Search for the cell housing the specified text and yield its [x, y] center coordinate. 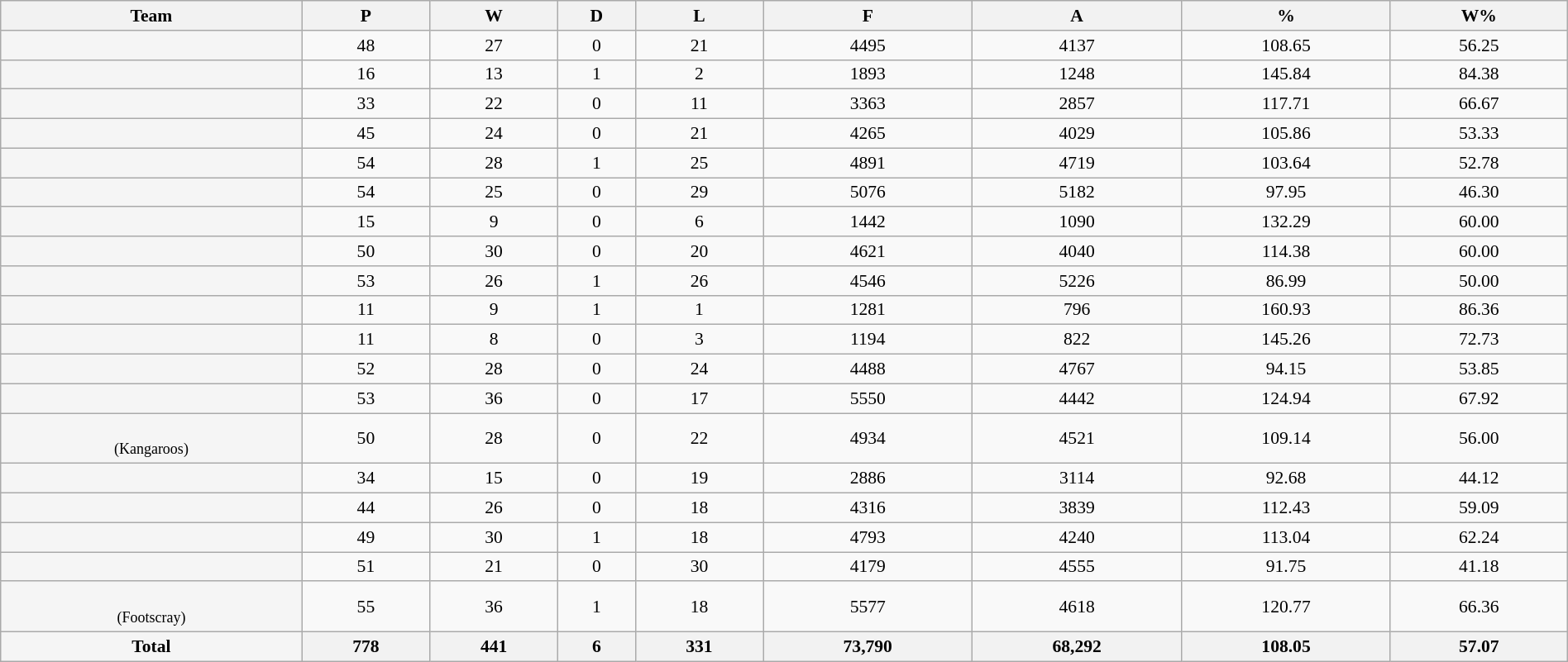
4316 [868, 508]
5182 [1077, 193]
27 [495, 45]
86.99 [1287, 281]
A [1077, 16]
778 [366, 647]
4891 [868, 163]
4137 [1077, 45]
48 [366, 45]
46.30 [1479, 193]
105.86 [1287, 134]
5550 [868, 398]
50.00 [1479, 281]
1442 [868, 222]
2886 [868, 479]
4179 [868, 567]
44.12 [1479, 479]
73,790 [868, 647]
796 [1077, 310]
822 [1077, 340]
4265 [868, 134]
1248 [1077, 74]
2857 [1077, 104]
4040 [1077, 251]
29 [700, 193]
4934 [868, 438]
91.75 [1287, 567]
62.24 [1479, 537]
53.33 [1479, 134]
52 [366, 369]
124.94 [1287, 398]
72.73 [1479, 340]
51 [366, 567]
% [1287, 16]
55 [366, 607]
49 [366, 537]
86.36 [1479, 310]
D [596, 16]
2 [700, 74]
1281 [868, 310]
1194 [868, 340]
67.92 [1479, 398]
1893 [868, 74]
4240 [1077, 537]
4495 [868, 45]
108.65 [1287, 45]
66.36 [1479, 607]
(Footscray) [151, 607]
F [868, 16]
109.14 [1287, 438]
P [366, 16]
4488 [868, 369]
441 [495, 647]
19 [700, 479]
3 [700, 340]
52.78 [1479, 163]
3114 [1077, 479]
132.29 [1287, 222]
331 [700, 647]
5076 [868, 193]
Team [151, 16]
113.04 [1287, 537]
L [700, 16]
4442 [1077, 398]
3363 [868, 104]
4793 [868, 537]
66.67 [1479, 104]
84.38 [1479, 74]
53.85 [1479, 369]
120.77 [1287, 607]
34 [366, 479]
Total [151, 647]
17 [700, 398]
41.18 [1479, 567]
16 [366, 74]
4555 [1077, 567]
68,292 [1077, 647]
(Kangaroos) [151, 438]
97.95 [1287, 193]
20 [700, 251]
56.25 [1479, 45]
W [495, 16]
3839 [1077, 508]
13 [495, 74]
4767 [1077, 369]
5226 [1077, 281]
117.71 [1287, 104]
103.64 [1287, 163]
45 [366, 134]
33 [366, 104]
4621 [868, 251]
94.15 [1287, 369]
4719 [1077, 163]
44 [366, 508]
56.00 [1479, 438]
108.05 [1287, 647]
1090 [1077, 222]
145.26 [1287, 340]
W% [1479, 16]
92.68 [1287, 479]
112.43 [1287, 508]
4521 [1077, 438]
160.93 [1287, 310]
8 [495, 340]
4546 [868, 281]
57.07 [1479, 647]
114.38 [1287, 251]
145.84 [1287, 74]
4618 [1077, 607]
59.09 [1479, 508]
5577 [868, 607]
4029 [1077, 134]
